Search for the cell housing the specified text and yield its [X, Y] center coordinate. 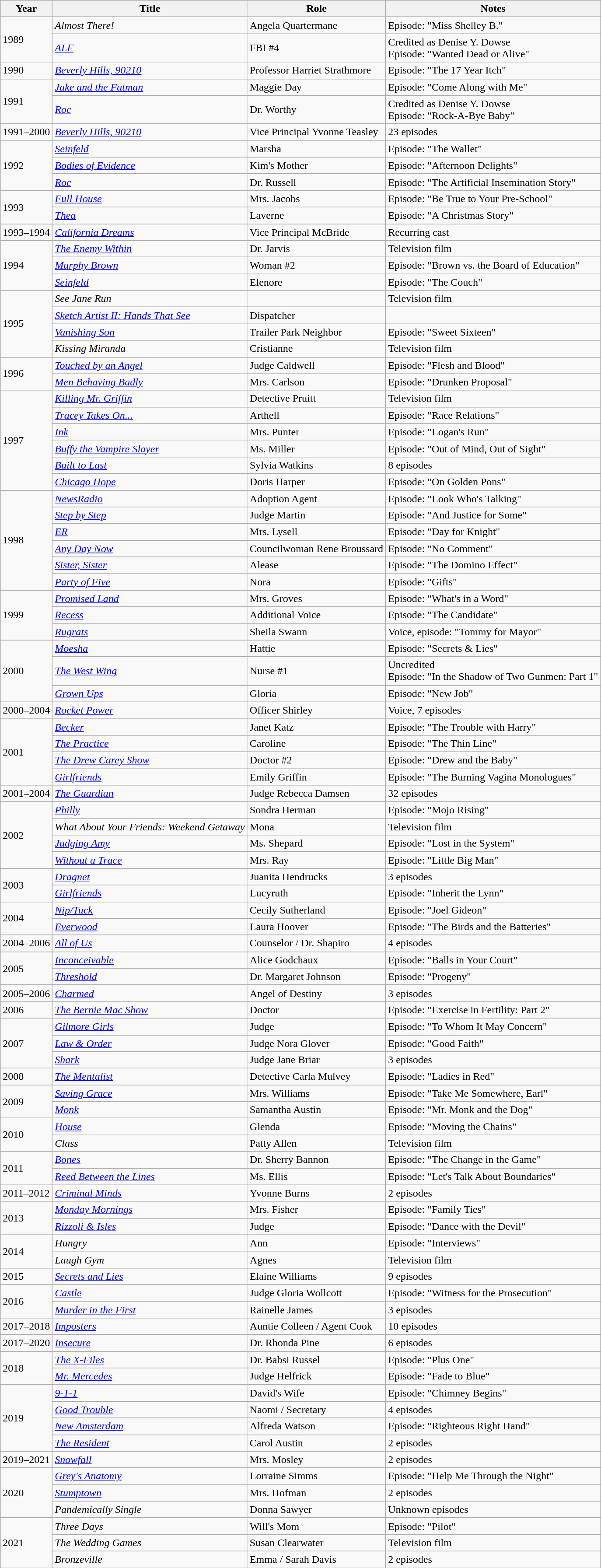
Agnes [316, 1260]
Touched by an Angel [150, 365]
Mrs. Fisher [316, 1210]
The Wedding Games [150, 1543]
2017–2020 [26, 1343]
Mrs. Lysell [316, 532]
Any Day Now [150, 549]
Dr. Russell [316, 182]
The West Wing [150, 671]
Judge Martin [316, 515]
Episode: "Flesh and Blood" [493, 365]
1997 [26, 440]
Mrs. Williams [316, 1093]
Ann [316, 1243]
Maggie Day [316, 87]
Mrs. Jacobs [316, 199]
Recess [150, 615]
Three Days [150, 1526]
All of Us [150, 943]
Bones [150, 1160]
1998 [26, 540]
Episode: "Progeny" [493, 976]
Bronzeville [150, 1559]
8 episodes [493, 465]
Doctor #2 [316, 760]
Episode: "Brown vs. the Board of Education" [493, 266]
Secrets and Lies [150, 1276]
Becker [150, 727]
Murphy Brown [150, 266]
1999 [26, 615]
Emma / Sarah Davis [316, 1559]
Auntie Colleen / Agent Cook [316, 1326]
Rizzoli & Isles [150, 1226]
2010 [26, 1135]
2017–2018 [26, 1326]
Dr. Worthy [316, 109]
Dispatcher [316, 315]
Year [26, 9]
Episode: "What's in a Word" [493, 598]
1993–1994 [26, 232]
Arthell [316, 415]
1990 [26, 70]
Adoption Agent [316, 498]
What About Your Friends: Weekend Getaway [150, 827]
Unknown episodes [493, 1509]
Doctor [316, 1010]
Episode: "The 17 Year Itch" [493, 70]
Glenda [316, 1127]
Episode: "No Comment" [493, 549]
Episode: "The Change in the Game" [493, 1160]
Judging Amy [150, 843]
The X-Files [150, 1360]
Kim's Mother [316, 165]
Episode: "Mr. Monk and the Dog" [493, 1110]
Law & Order [150, 1043]
Imposters [150, 1326]
Naomi / Secretary [316, 1410]
Episode: "Exercise in Fertility: Part 2" [493, 1010]
1993 [26, 207]
Gloria [316, 693]
1989 [26, 39]
Grey's Anatomy [150, 1476]
Episode: "Witness for the Prosecution" [493, 1293]
23 episodes [493, 132]
The Bernie Mac Show [150, 1010]
Ms. Miller [316, 448]
See Jane Run [150, 299]
2006 [26, 1010]
Episode: "And Justice for Some" [493, 515]
Laugh Gym [150, 1260]
Mona [316, 827]
2005 [26, 968]
NewsRadio [150, 498]
Voice, episode: "Tommy for Mayor" [493, 632]
Angela Quartermane [316, 25]
House [150, 1127]
Lucyruth [316, 893]
Good Trouble [150, 1410]
Judge Helfrick [316, 1376]
Episode: "Family Ties" [493, 1210]
2021 [26, 1543]
Hattie [316, 648]
Episode: "The Domino Effect" [493, 565]
Credited as Denise Y. DowseEpisode: "Rock-A-Bye Baby" [493, 109]
Sheila Swann [316, 632]
Buffy the Vampire Slayer [150, 448]
Episode: "Be True to Your Pre-School" [493, 199]
California Dreams [150, 232]
Everwood [150, 927]
1991–2000 [26, 132]
Episode: "The Trouble with Harry" [493, 727]
Officer Shirley [316, 710]
Episode: "Logan's Run" [493, 432]
Patty Allen [316, 1143]
Judge Caldwell [316, 365]
2003 [26, 885]
Threshold [150, 976]
Episode: "The Couch" [493, 282]
Episode: "The Candidate" [493, 615]
Episode: "Joel Gideon" [493, 910]
2007 [26, 1043]
Alice Godchaux [316, 960]
Laura Hoover [316, 927]
Dragnet [150, 877]
Episode: "To Whom It May Concern" [493, 1026]
Yvonne Burns [316, 1193]
Vice Principal Yvonne Teasley [316, 132]
Nip/Tuck [150, 910]
Dr. Rhonda Pine [316, 1343]
2000 [26, 671]
The Enemy Within [150, 249]
Angel of Destiny [316, 993]
Dr. Margaret Johnson [316, 976]
Pandemically Single [150, 1509]
Dr. Babsi Russel [316, 1360]
Episode: "Drunken Proposal" [493, 382]
Saving Grace [150, 1093]
Donna Sawyer [316, 1509]
Monk [150, 1110]
Detective Pruitt [316, 399]
Episode: "Secrets & Lies" [493, 648]
Episode: "Look Who's Talking" [493, 498]
2004 [26, 918]
Class [150, 1143]
2002 [26, 835]
Mrs. Punter [316, 432]
Episode: "The Thin Line" [493, 743]
Episode: "Gifts" [493, 582]
Janet Katz [316, 727]
Episode: "New Job" [493, 693]
Grown Ups [150, 693]
Philly [150, 810]
Emily Griffin [316, 777]
Mrs. Groves [316, 598]
Monday Mornings [150, 1210]
Episode: "Lost in the System" [493, 843]
Mrs. Ray [316, 860]
Episode: "Good Faith" [493, 1043]
2011 [26, 1168]
Criminal Minds [150, 1193]
New Amsterdam [150, 1426]
1992 [26, 165]
1996 [26, 374]
Susan Clearwater [316, 1543]
Title [150, 9]
Bodies of Evidence [150, 165]
Cristianne [316, 349]
Alfreda Watson [316, 1426]
Episode: "Let's Talk About Boundaries" [493, 1176]
Episode: "Sweet Sixteen" [493, 332]
The Drew Carey Show [150, 760]
Episode: "Day for Knight" [493, 532]
Episode: "The Artificial Insemination Story" [493, 182]
Professor Harriet Strathmore [316, 70]
Full House [150, 199]
2015 [26, 1276]
Ink [150, 432]
Sister, Sister [150, 565]
2004–2006 [26, 943]
Men Behaving Badly [150, 382]
Charmed [150, 993]
Episode: "Take Me Somewhere, Earl" [493, 1093]
Nurse #1 [316, 671]
Vanishing Son [150, 332]
2001 [26, 752]
Mrs. Mosley [316, 1459]
Detective Carla Mulvey [316, 1077]
Trailer Park Neighbor [316, 332]
Episode: "Miss Shelley B." [493, 25]
Samantha Austin [316, 1110]
Marsha [316, 149]
1991 [26, 101]
Episode: "On Golden Pons" [493, 482]
Alease [316, 565]
2008 [26, 1077]
Councilwoman Rene Broussard [316, 549]
Woman #2 [316, 266]
2001–2004 [26, 794]
2014 [26, 1251]
Laverne [316, 215]
Gilmore Girls [150, 1026]
2016 [26, 1301]
Counselor / Dr. Shapiro [316, 943]
2019 [26, 1418]
6 episodes [493, 1343]
UncreditedEpisode: "In the Shadow of Two Gunmen: Part 1" [493, 671]
2000–2004 [26, 710]
Sketch Artist II: Hands That See [150, 315]
Carol Austin [316, 1443]
Almost There! [150, 25]
10 episodes [493, 1326]
The Guardian [150, 794]
Kissing Miranda [150, 349]
Episode: "The Birds and the Batteries" [493, 927]
Recurring cast [493, 232]
Episode: "Chimney Begins" [493, 1393]
Ms. Shepard [316, 843]
The Resident [150, 1443]
Episode: "Race Relations" [493, 415]
Step by Step [150, 515]
The Mentalist [150, 1077]
Episode: "Plus One" [493, 1360]
Chicago Hope [150, 482]
32 episodes [493, 794]
Castle [150, 1293]
Voice, 7 episodes [493, 710]
2018 [26, 1368]
Elaine Williams [316, 1276]
Dr. Sherry Bannon [316, 1160]
Episode: "Drew and the Baby" [493, 760]
Episode: "Come Along with Me" [493, 87]
Ms. Ellis [316, 1176]
Caroline [316, 743]
Hungry [150, 1243]
Vice Principal McBride [316, 232]
Without a Trace [150, 860]
FBI #4 [316, 48]
Juanita Hendrucks [316, 877]
9-1-1 [150, 1393]
Episode: "The Wallet" [493, 149]
Episode: "A Christmas Story" [493, 215]
Episode: "Mojo Rising" [493, 810]
Will's Mom [316, 1526]
Mrs. Hofman [316, 1493]
Elenore [316, 282]
1995 [26, 324]
Rugrats [150, 632]
Episode: "Little Big Man" [493, 860]
Role [316, 9]
Episode: "Inherit the Lynn" [493, 893]
Nora [316, 582]
2020 [26, 1493]
Episode: "Interviews" [493, 1243]
Lorraine Simms [316, 1476]
ALF [150, 48]
2013 [26, 1218]
Rainelle James [316, 1309]
1994 [26, 266]
Built to Last [150, 465]
Tracey Takes On... [150, 415]
Sondra Herman [316, 810]
ER [150, 532]
Episode: "Moving the Chains" [493, 1127]
Episode: "Ladies in Red" [493, 1077]
Episode: "Afternoon Delights" [493, 165]
The Practice [150, 743]
Episode: "Fade to Blue" [493, 1376]
Sylvia Watkins [316, 465]
2005–2006 [26, 993]
Episode: "Help Me Through the Night" [493, 1476]
Jake and the Fatman [150, 87]
Episode: "Righteous Right Hand" [493, 1426]
Murder in the First [150, 1309]
Promised Land [150, 598]
Judge Nora Glover [316, 1043]
Mrs. Carlson [316, 382]
Cecily Sutherland [316, 910]
Episode: "Out of Mind, Out of Sight" [493, 448]
Episode: "The Burning Vagina Monologues" [493, 777]
David's Wife [316, 1393]
Party of Five [150, 582]
Moesha [150, 648]
Insecure [150, 1343]
Reed Between the Lines [150, 1176]
2019–2021 [26, 1459]
Shark [150, 1060]
Episode: "Balls in Your Court" [493, 960]
Judge Gloria Wollcott [316, 1293]
Notes [493, 9]
Dr. Jarvis [316, 249]
Credited as Denise Y. DowseEpisode: "Wanted Dead or Alive" [493, 48]
Stumptown [150, 1493]
Judge Jane Briar [316, 1060]
Inconceivable [150, 960]
2011–2012 [26, 1193]
9 episodes [493, 1276]
Judge Rebecca Damsen [316, 794]
Doris Harper [316, 482]
2009 [26, 1102]
Mr. Mercedes [150, 1376]
Episode: "Dance with the Devil" [493, 1226]
Killing Mr. Griffin [150, 399]
Additional Voice [316, 615]
Snowfall [150, 1459]
Thea [150, 215]
Rocket Power [150, 710]
Episode: "Pilot" [493, 1526]
